Find where the given text appears and provide that cell's center as (x, y) coordinate. 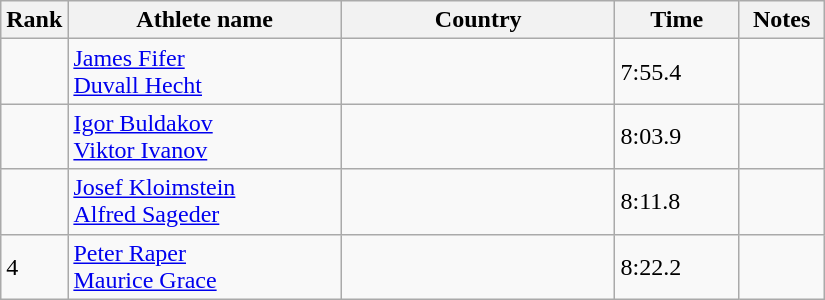
Time (677, 20)
James FiferDuvall Hecht (205, 72)
Rank (34, 20)
Notes (782, 20)
8:03.9 (677, 136)
Country (478, 20)
8:11.8 (677, 202)
Igor BuldakovViktor Ivanov (205, 136)
Josef KloimsteinAlfred Sageder (205, 202)
8:22.2 (677, 266)
4 (34, 266)
Peter RaperMaurice Grace (205, 266)
7:55.4 (677, 72)
Athlete name (205, 20)
